Extract the [X, Y] coordinate from the center of the cell holding the provided text.  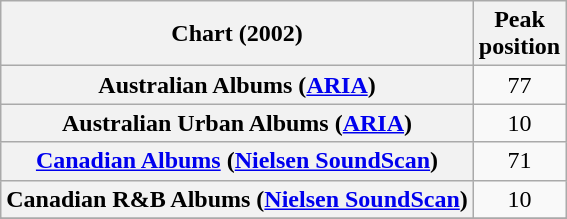
77 [519, 85]
Canadian Albums (Nielsen SoundScan) [238, 161]
Peak position [519, 34]
Australian Urban Albums (ARIA) [238, 123]
Chart (2002) [238, 34]
Australian Albums (ARIA) [238, 85]
Canadian R&B Albums (Nielsen SoundScan) [238, 199]
71 [519, 161]
